Determine the [X, Y] coordinate at the center of the cell enclosing the given text.  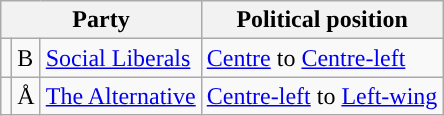
Social Liberals [120, 58]
Centre-left to Left-wing [322, 96]
B [26, 58]
Party [101, 20]
Centre to Centre-left [322, 58]
Å [26, 96]
The Alternative [120, 96]
Political position [322, 20]
